Detect which cell encompasses the target text, then output its [X, Y] center coordinate. 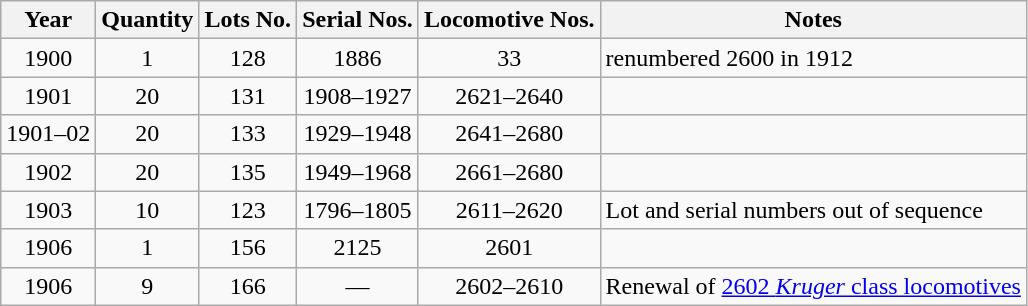
2641–2680 [509, 134]
— [358, 286]
1901 [48, 96]
166 [248, 286]
Quantity [148, 20]
1903 [48, 210]
1902 [48, 172]
Lot and serial numbers out of sequence [813, 210]
123 [248, 210]
128 [248, 58]
1949–1968 [358, 172]
Notes [813, 20]
Lots No. [248, 20]
9 [148, 286]
1908–1927 [358, 96]
2125 [358, 248]
1900 [48, 58]
2611–2620 [509, 210]
1929–1948 [358, 134]
33 [509, 58]
2601 [509, 248]
Locomotive Nos. [509, 20]
135 [248, 172]
156 [248, 248]
2661–2680 [509, 172]
Serial Nos. [358, 20]
2621–2640 [509, 96]
1796–1805 [358, 210]
10 [148, 210]
Renewal of 2602 Kruger class locomotives [813, 286]
1901–02 [48, 134]
1886 [358, 58]
Year [48, 20]
renumbered 2600 in 1912 [813, 58]
133 [248, 134]
2602–2610 [509, 286]
131 [248, 96]
